Provide the (X, Y) coordinate of the cell's center where the given text is located.  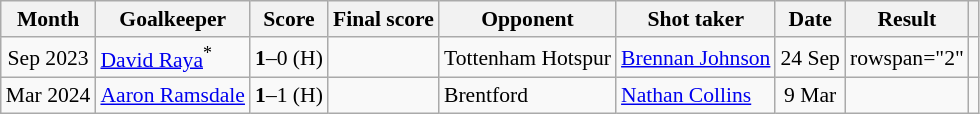
Result (907, 19)
Score (289, 19)
9 Mar (810, 96)
Aaron Ramsdale (172, 96)
Nathan Collins (696, 96)
rowspan="2" (907, 58)
Final score (384, 19)
1–1 (H) (289, 96)
Opponent (528, 19)
Mar 2024 (48, 96)
Date (810, 19)
Month (48, 19)
24 Sep (810, 58)
Brentford (528, 96)
Tottenham Hotspur (528, 58)
Shot taker (696, 19)
Brennan Johnson (696, 58)
David Raya* (172, 58)
Goalkeeper (172, 19)
Sep 2023 (48, 58)
1–0 (H) (289, 58)
